Locate the cell with the specified text and output its (x, y) center coordinate. 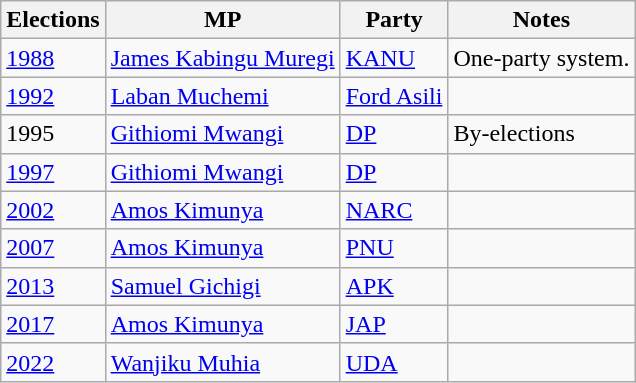
2002 (53, 210)
One-party system. (542, 58)
Party (394, 20)
NARC (394, 210)
Notes (542, 20)
JAP (394, 324)
PNU (394, 248)
Ford Asili (394, 96)
Laban Muchemi (222, 96)
By-elections (542, 134)
Samuel Gichigi (222, 286)
1995 (53, 134)
Wanjiku Muhia (222, 362)
2013 (53, 286)
2022 (53, 362)
APK (394, 286)
UDA (394, 362)
James Kabingu Muregi (222, 58)
2007 (53, 248)
1988 (53, 58)
1992 (53, 96)
1997 (53, 172)
KANU (394, 58)
MP (222, 20)
2017 (53, 324)
Elections (53, 20)
